Locate the cell with the specified text and output its [X, Y] center coordinate. 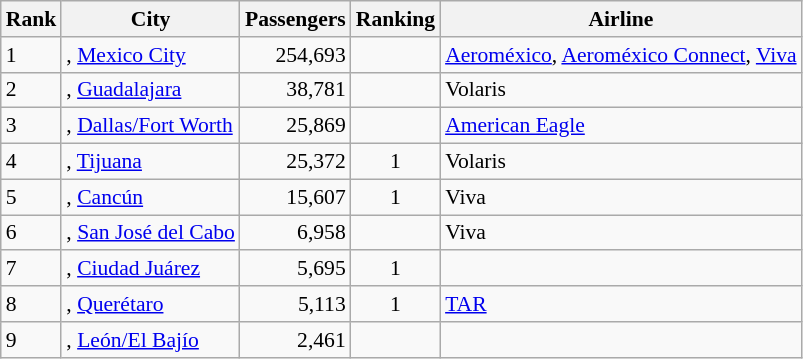
, Ciudad Juárez [150, 269]
9 [32, 340]
Passengers [296, 19]
, Dallas/Fort Worth [150, 126]
City [150, 19]
4 [32, 162]
Rank [32, 19]
5,695 [296, 269]
8 [32, 304]
15,607 [296, 197]
6,958 [296, 233]
, Guadalajara [150, 90]
2,461 [296, 340]
Ranking [396, 19]
6 [32, 233]
Airline [621, 19]
5 [32, 197]
TAR [621, 304]
7 [32, 269]
, León/El Bajío [150, 340]
, Cancún [150, 197]
American Eagle [621, 126]
Aeroméxico, Aeroméxico Connect, Viva [621, 55]
, San José del Cabo [150, 233]
5,113 [296, 304]
38,781 [296, 90]
25,372 [296, 162]
2 [32, 90]
3 [32, 126]
, Querétaro [150, 304]
25,869 [296, 126]
254,693 [296, 55]
, Mexico City [150, 55]
, Tijuana [150, 162]
